Determine the (X, Y) coordinate at the center of the cell enclosing the given text.  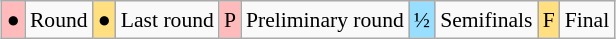
Last round (168, 20)
Preliminary round (325, 20)
Round (59, 20)
Semifinals (486, 20)
P (230, 20)
F (549, 20)
½ (422, 20)
Final (588, 20)
